Return the (X, Y) coordinate for the center point of the cell that contains the specified text.  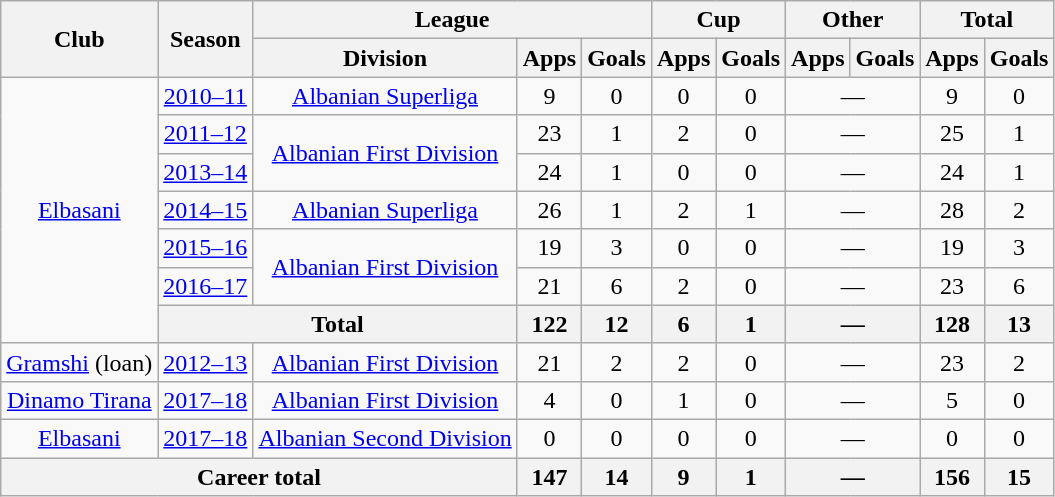
Division (385, 58)
2014–15 (206, 210)
5 (952, 400)
13 (1019, 324)
Career total (259, 477)
2010–11 (206, 96)
2013–14 (206, 172)
15 (1019, 477)
12 (617, 324)
128 (952, 324)
2015–16 (206, 248)
26 (549, 210)
25 (952, 134)
Gramshi (loan) (80, 362)
Season (206, 39)
156 (952, 477)
2016–17 (206, 286)
2011–12 (206, 134)
4 (549, 400)
Other (853, 20)
Albanian Second Division (385, 438)
28 (952, 210)
147 (549, 477)
Club (80, 39)
Cup (718, 20)
2012–13 (206, 362)
Dinamo Tirana (80, 400)
League (452, 20)
122 (549, 324)
14 (617, 477)
